Return [X, Y] of the center of cell containing provided text 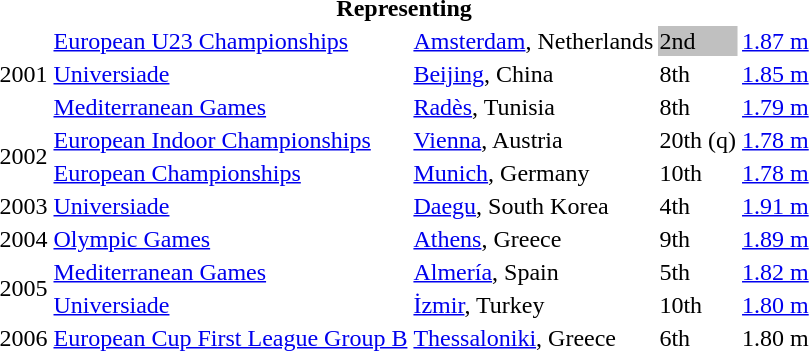
5th [698, 272]
Daegu, South Korea [534, 206]
Munich, Germany [534, 173]
20th (q) [698, 140]
Beijing, China [534, 74]
Vienna, Austria [534, 140]
Almería, Spain [534, 272]
2nd [698, 41]
Amsterdam, Netherlands [534, 41]
European Indoor Championships [230, 140]
Radès, Tunisia [534, 107]
Olympic Games [230, 239]
9th [698, 239]
Athens, Greece [534, 239]
European U23 Championships [230, 41]
European Championships [230, 173]
4th [698, 206]
İzmir, Turkey [534, 305]
